Return [X, Y] of the center of cell containing provided text 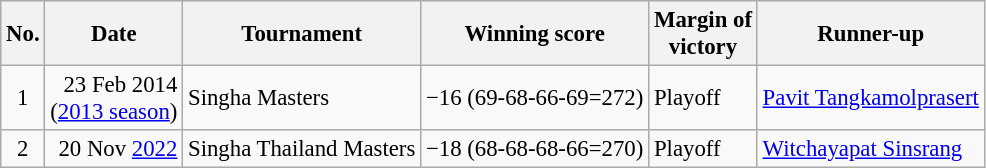
−16 (69-68-66-69=272) [535, 98]
20 Nov 2022 [114, 149]
Margin ofvictory [704, 34]
1 [23, 98]
−18 (68-68-68-66=270) [535, 149]
Singha Masters [302, 98]
Runner-up [870, 34]
Pavit Tangkamolprasert [870, 98]
No. [23, 34]
Singha Thailand Masters [302, 149]
Winning score [535, 34]
Witchayapat Sinsrang [870, 149]
2 [23, 149]
23 Feb 2014(2013 season) [114, 98]
Tournament [302, 34]
Date [114, 34]
